Determine the (x, y) coordinate at the center of the cell enclosing the given text.  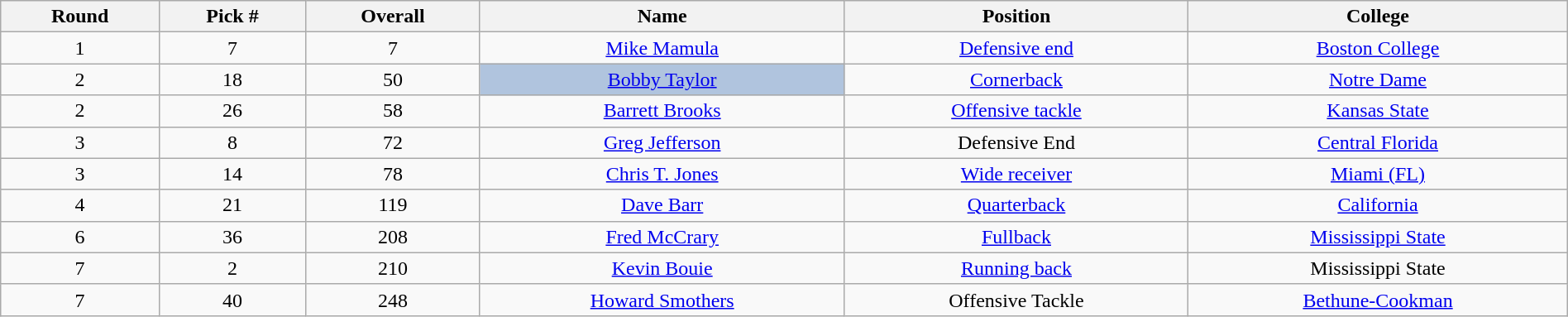
Running back (1016, 268)
Overall (394, 17)
248 (394, 300)
Bethune-Cookman (1378, 300)
50 (394, 79)
Boston College (1378, 48)
6 (80, 237)
Quarterback (1016, 205)
40 (232, 300)
Cornerback (1016, 79)
Bobby Taylor (662, 79)
Wide receiver (1016, 174)
Howard Smothers (662, 300)
210 (394, 268)
36 (232, 237)
Defensive End (1016, 142)
Name (662, 17)
58 (394, 111)
Kansas State (1378, 111)
8 (232, 142)
Central Florida (1378, 142)
78 (394, 174)
26 (232, 111)
Defensive end (1016, 48)
Notre Dame (1378, 79)
18 (232, 79)
Dave Barr (662, 205)
Position (1016, 17)
Fullback (1016, 237)
72 (394, 142)
Offensive tackle (1016, 111)
4 (80, 205)
Round (80, 17)
Kevin Bouie (662, 268)
1 (80, 48)
Greg Jefferson (662, 142)
21 (232, 205)
Mike Mamula (662, 48)
Pick # (232, 17)
Miami (FL) (1378, 174)
Barrett Brooks (662, 111)
Fred McCrary (662, 237)
College (1378, 17)
California (1378, 205)
14 (232, 174)
Offensive Tackle (1016, 300)
119 (394, 205)
Chris T. Jones (662, 174)
208 (394, 237)
